Output the (X, Y) coordinate of the center of the cell containing the given text.  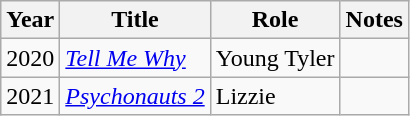
Notes (374, 20)
Role (275, 20)
Lizzie (275, 96)
2021 (30, 96)
Tell Me Why (135, 58)
Psychonauts 2 (135, 96)
Year (30, 20)
Young Tyler (275, 58)
Title (135, 20)
2020 (30, 58)
